For the text-containing cell, return its midpoint in (x, y) coordinate format. 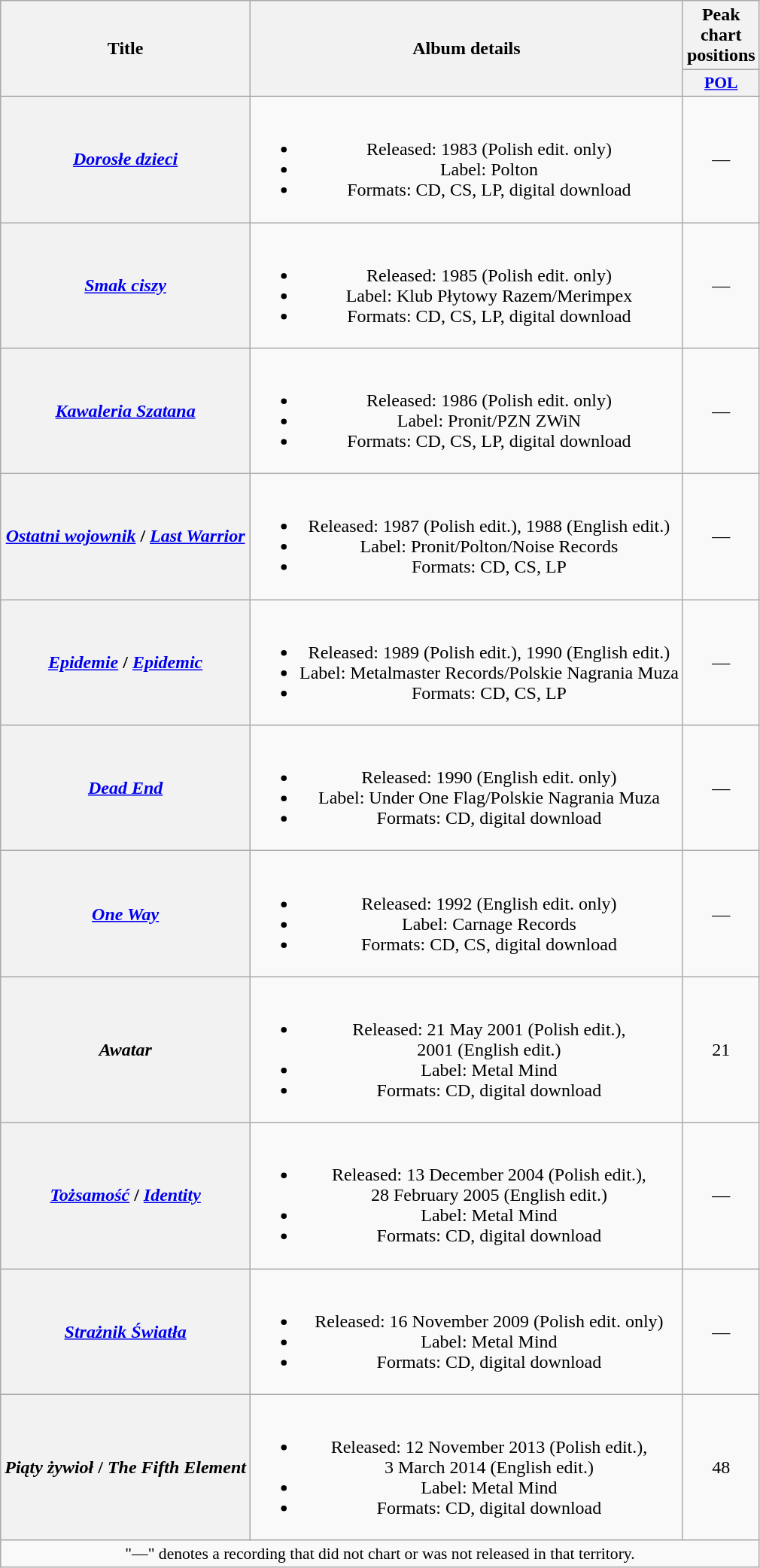
POL (721, 84)
One Way (126, 913)
Kawaleria Szatana (126, 411)
Released: 1989 (Polish edit.), 1990 (English edit.)Label: Metalmaster Records/Polskie Nagrania MuzaFormats: CD, CS, LP (467, 662)
Released: 1992 (English edit. only)Label: Carnage RecordsFormats: CD, CS, digital download (467, 913)
Tożsamość / Identity (126, 1196)
Smak ciszy (126, 286)
Album details (467, 49)
Peak chart positions (721, 35)
Released: 1990 (English edit. only)Label: Under One Flag/Polskie Nagrania MuzaFormats: CD, digital download (467, 789)
Released: 1987 (Polish edit.), 1988 (English edit.)Label: Pronit/Polton/Noise RecordsFormats: CD, CS, LP (467, 537)
48 (721, 1467)
"—" denotes a recording that did not chart or was not released in that territory. (380, 1554)
Ostatni wojownik / Last Warrior (126, 537)
Released: 1985 (Polish edit. only)Label: Klub Płytowy Razem/MerimpexFormats: CD, CS, LP, digital download (467, 286)
Released: 12 November 2013 (Polish edit.),3 March 2014 (English edit.)Label: Metal MindFormats: CD, digital download (467, 1467)
Released: 21 May 2001 (Polish edit.),2001 (English edit.)Label: Metal MindFormats: CD, digital download (467, 1050)
21 (721, 1050)
Released: 16 November 2009 (Polish edit. only)Label: Metal MindFormats: CD, digital download (467, 1332)
Dead End (126, 789)
Title (126, 49)
Released: 1983 (Polish edit. only)Label: PoltonFormats: CD, CS, LP, digital download (467, 160)
Epidemie / Epidemic (126, 662)
Awatar (126, 1050)
Dorosłe dzieci (126, 160)
Piąty żywioł / The Fifth Element (126, 1467)
Strażnik Światła (126, 1332)
Released: 13 December 2004 (Polish edit.), 28 February 2005 (English edit.)Label: Metal MindFormats: CD, digital download (467, 1196)
Released: 1986 (Polish edit. only)Label: Pronit/PZN ZWiNFormats: CD, CS, LP, digital download (467, 411)
